For the text-containing cell, return its midpoint in [X, Y] coordinate format. 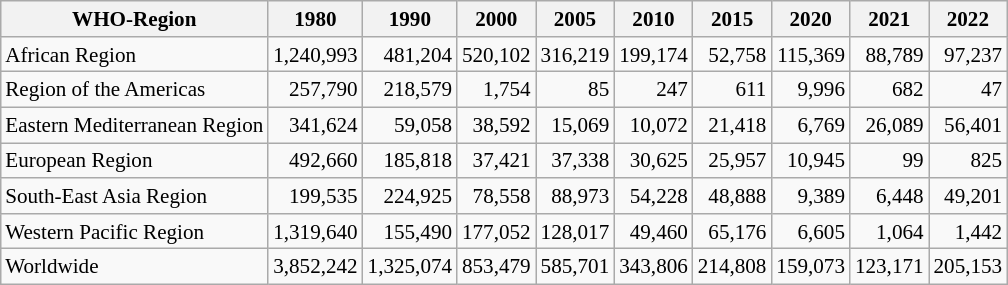
37,338 [576, 160]
247 [654, 90]
2021 [890, 18]
853,479 [496, 266]
6,769 [810, 124]
10,945 [810, 160]
6,605 [810, 230]
15,069 [576, 124]
2005 [576, 18]
825 [968, 160]
52,758 [732, 54]
520,102 [496, 54]
South-East Asia Region [134, 196]
Western Pacific Region [134, 230]
1,754 [496, 90]
159,073 [810, 266]
59,058 [410, 124]
2010 [654, 18]
49,201 [968, 196]
26,089 [890, 124]
WHO-Region [134, 18]
Eastern Mediterranean Region [134, 124]
6,448 [890, 196]
585,701 [576, 266]
37,421 [496, 160]
Region of the Americas [134, 90]
214,808 [732, 266]
1,319,640 [315, 230]
2015 [732, 18]
Worldwide [134, 266]
99 [890, 160]
African Region [134, 54]
177,052 [496, 230]
78,558 [496, 196]
1,325,074 [410, 266]
185,818 [410, 160]
341,624 [315, 124]
97,237 [968, 54]
88,973 [576, 196]
123,171 [890, 266]
682 [890, 90]
48,888 [732, 196]
2020 [810, 18]
115,369 [810, 54]
611 [732, 90]
21,418 [732, 124]
199,174 [654, 54]
2022 [968, 18]
224,925 [410, 196]
128,017 [576, 230]
492,660 [315, 160]
9,389 [810, 196]
1990 [410, 18]
88,789 [890, 54]
316,219 [576, 54]
10,072 [654, 124]
218,579 [410, 90]
1980 [315, 18]
54,228 [654, 196]
155,490 [410, 230]
38,592 [496, 124]
1,240,993 [315, 54]
85 [576, 90]
30,625 [654, 160]
European Region [134, 160]
199,535 [315, 196]
56,401 [968, 124]
481,204 [410, 54]
47 [968, 90]
343,806 [654, 266]
205,153 [968, 266]
1,442 [968, 230]
1,064 [890, 230]
49,460 [654, 230]
2000 [496, 18]
25,957 [732, 160]
65,176 [732, 230]
9,996 [810, 90]
257,790 [315, 90]
3,852,242 [315, 266]
